Scan for the cell matching the given text and deliver its [X, Y] coordinate at center. 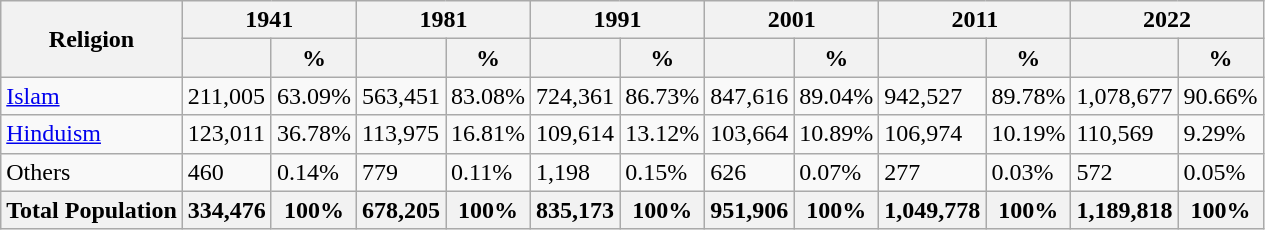
89.04% [836, 96]
1991 [618, 20]
1,078,677 [1124, 96]
10.19% [1028, 134]
626 [750, 172]
277 [932, 172]
90.66% [1220, 96]
951,906 [750, 210]
Hinduism [92, 134]
Islam [92, 96]
1,049,778 [932, 210]
835,173 [576, 210]
1,198 [576, 172]
460 [226, 172]
109,614 [576, 134]
2022 [1167, 20]
110,569 [1124, 134]
0.11% [488, 172]
334,476 [226, 210]
1941 [269, 20]
113,975 [400, 134]
86.73% [662, 96]
678,205 [400, 210]
123,011 [226, 134]
211,005 [226, 96]
1,189,818 [1124, 210]
2011 [975, 20]
0.03% [1028, 172]
Total Population [92, 210]
942,527 [932, 96]
103,664 [750, 134]
9.29% [1220, 134]
10.89% [836, 134]
Others [92, 172]
2001 [792, 20]
63.09% [314, 96]
36.78% [314, 134]
16.81% [488, 134]
13.12% [662, 134]
0.14% [314, 172]
83.08% [488, 96]
1981 [443, 20]
0.05% [1220, 172]
724,361 [576, 96]
0.07% [836, 172]
106,974 [932, 134]
563,451 [400, 96]
847,616 [750, 96]
89.78% [1028, 96]
Religion [92, 39]
779 [400, 172]
572 [1124, 172]
0.15% [662, 172]
